Determine the [X, Y] coordinate at the center of the cell enclosing the given text.  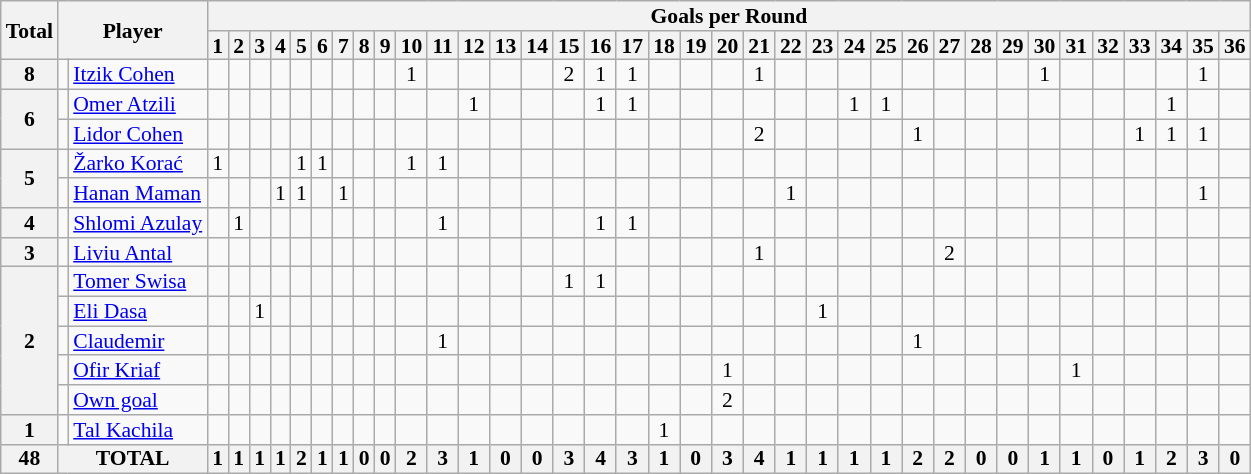
11 [442, 46]
Tal Kachila [138, 430]
31 [1076, 46]
18 [664, 46]
36 [1235, 46]
Ofir Kriaf [138, 371]
Goals per Round [728, 16]
21 [759, 46]
Žarko Korać [138, 164]
Total [30, 30]
26 [918, 46]
48 [30, 459]
15 [569, 46]
22 [791, 46]
35 [1203, 46]
30 [1045, 46]
14 [537, 46]
33 [1140, 46]
TOTAL [132, 459]
17 [632, 46]
Itzik Cohen [138, 75]
25 [886, 46]
Shlomi Azulay [138, 223]
Hanan Maman [138, 193]
Lidor Cohen [138, 134]
34 [1172, 46]
29 [1013, 46]
24 [854, 46]
9 [386, 46]
20 [728, 46]
Omer Atzili [138, 105]
7 [344, 46]
28 [981, 46]
19 [696, 46]
13 [506, 46]
Own goal [138, 400]
16 [601, 46]
Claudemir [138, 341]
12 [474, 46]
Liviu Antal [138, 253]
Player [132, 30]
32 [1108, 46]
27 [950, 46]
Tomer Swisa [138, 282]
10 [412, 46]
23 [823, 46]
Eli Dasa [138, 312]
